Extract the (x, y) coordinate from the center of the cell holding the provided text.  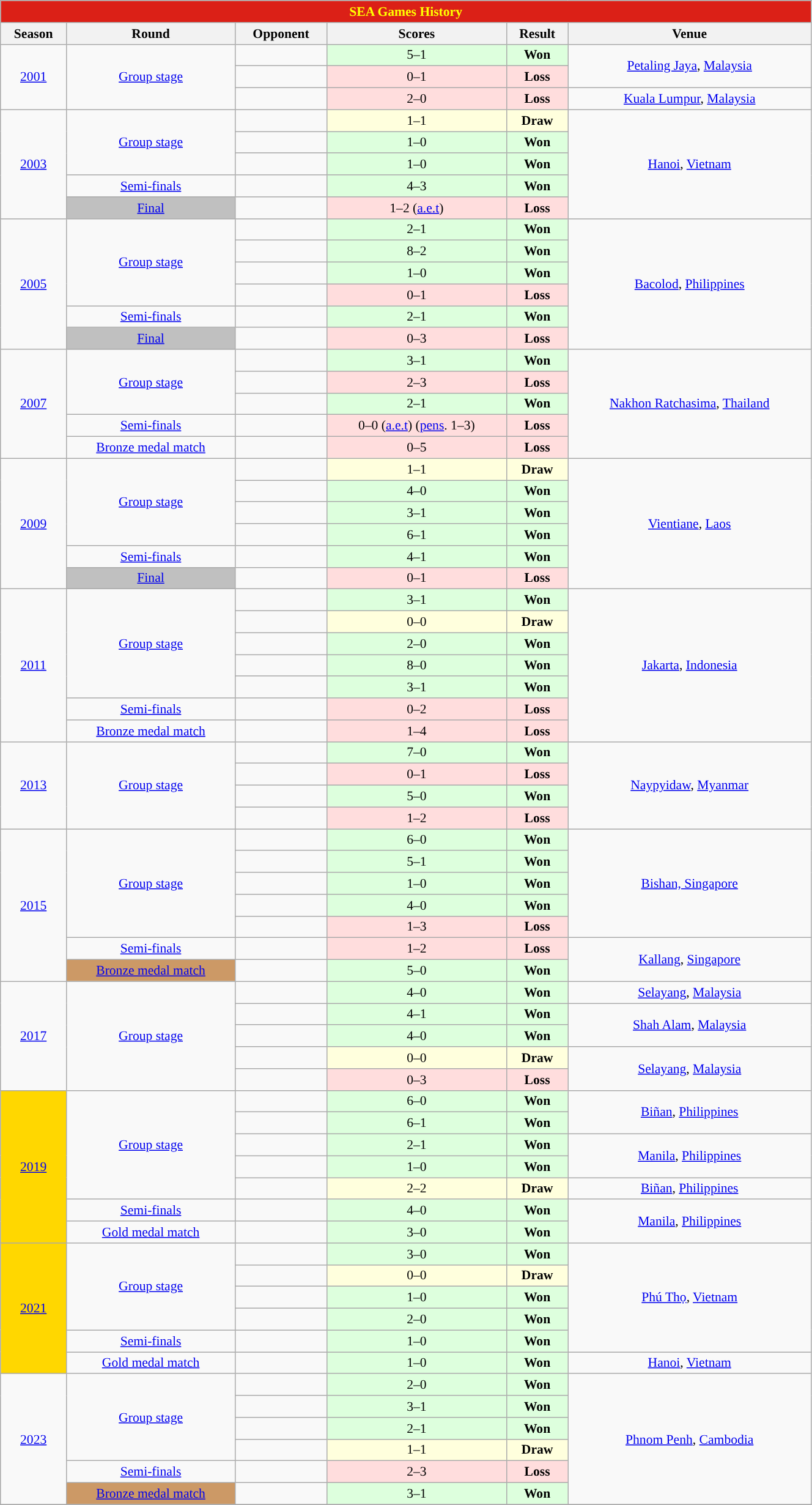
Opponent (281, 34)
Vientiane, Laos (690, 524)
1–3 (417, 927)
Kallang, Singapore (690, 959)
2011 (34, 666)
2019 (34, 1166)
2023 (34, 1440)
Phnom Penh, Cambodia (690, 1440)
2–2 (417, 1189)
0–2 (417, 709)
0–5 (417, 448)
Round (151, 34)
Jakarta, Indonesia (690, 666)
2009 (34, 524)
Shah Alam, Malaysia (690, 1025)
2005 (34, 284)
Kuala Lumpur, Malaysia (690, 99)
2007 (34, 404)
8–2 (417, 251)
Result (537, 34)
2001 (34, 77)
2003 (34, 164)
Bacolod, Philippines (690, 284)
Naypyidaw, Myanmar (690, 785)
Venue (690, 34)
4–3 (417, 186)
Phú Thọ, Vietnam (690, 1298)
2017 (34, 1036)
Season (34, 34)
2013 (34, 785)
Nakhon Ratchasima, Thailand (690, 404)
1–4 (417, 731)
Petaling Jaya, Malaysia (690, 66)
7–0 (417, 752)
2021 (34, 1309)
Scores (417, 34)
1–2 (a.e.t) (417, 208)
0–0 (a.e.t) (pens. 1–3) (417, 426)
SEA Games History (406, 12)
8–0 (417, 666)
2015 (34, 905)
Bishan, Singapore (690, 883)
